Search for the cell housing the specified text and yield its (X, Y) center coordinate. 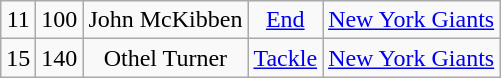
15 (18, 58)
Tackle (286, 58)
Othel Turner (166, 58)
John McKibben (166, 20)
11 (18, 20)
100 (60, 20)
End (286, 20)
140 (60, 58)
